Identify which cell holds the provided text, then report its (x, y) central coordinate. 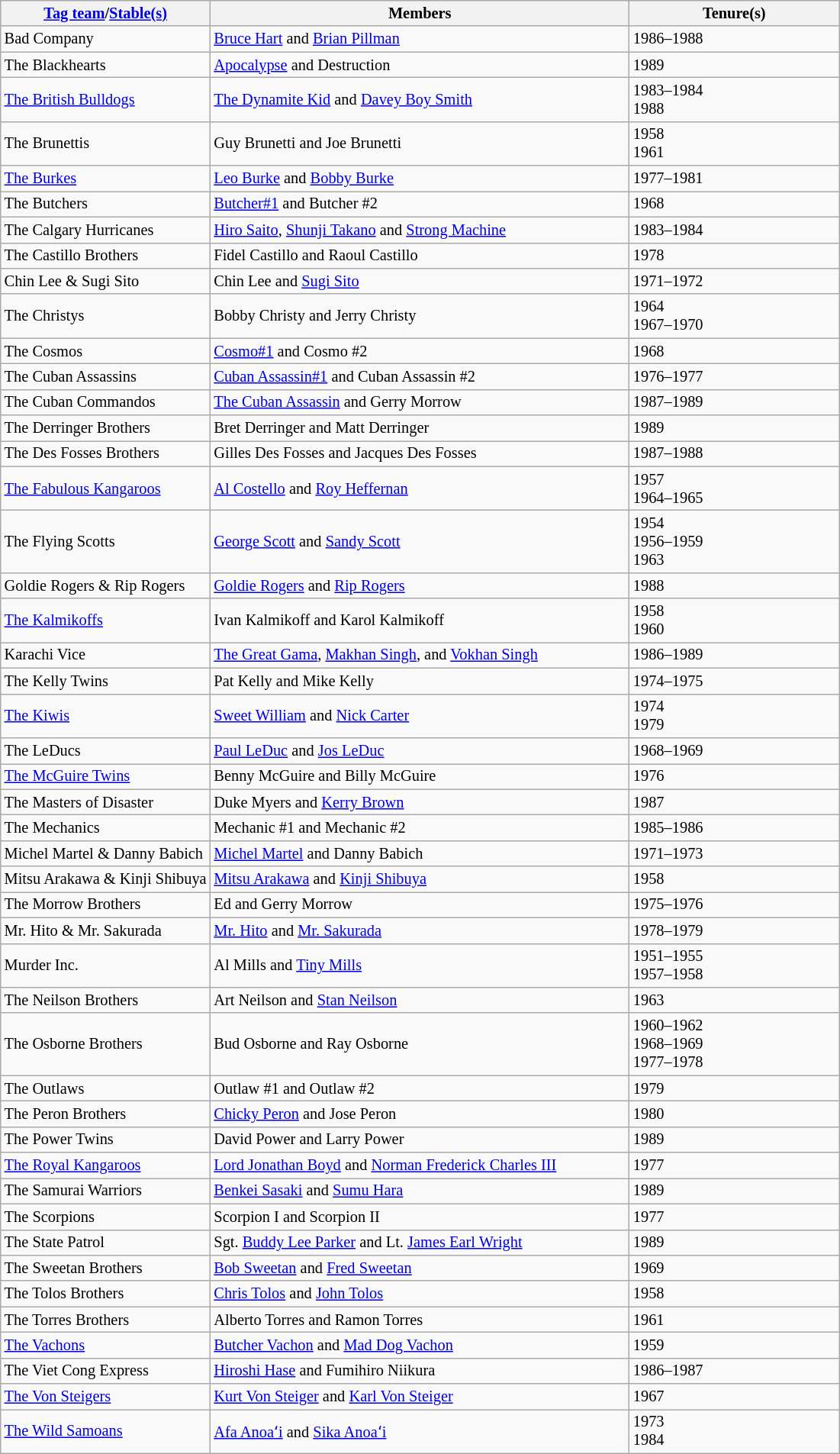
David Power and Larry Power (420, 1140)
The McGuire Twins (105, 776)
Tenure(s) (734, 13)
19641967–1970 (734, 316)
1969 (734, 1268)
Murder Inc. (105, 966)
1971–1973 (734, 853)
Cuban Assassin#1 and Cuban Assassin #2 (420, 376)
1988 (734, 585)
The Cuban Commandos (105, 402)
The Cuban Assassins (105, 376)
The Osborne Brothers (105, 1044)
1977–1981 (734, 179)
1987–1988 (734, 453)
Pat Kelly and Mike Kelly (420, 681)
Mr. Hito & Mr. Sakurada (105, 930)
Duke Myers and Kerry Brown (420, 802)
Hiroshi Hase and Fumihiro Niikura (420, 1371)
Benny McGuire and Billy McGuire (420, 776)
The Outlaws (105, 1088)
The Derringer Brothers (105, 428)
1983–19841988 (734, 99)
1974–1975 (734, 681)
Lord Jonathan Boyd and Norman Frederick Charles III (420, 1165)
Al Mills and Tiny Mills (420, 966)
Apocalypse and Destruction (420, 65)
The Royal Kangaroos (105, 1165)
The Burkes (105, 179)
Goldie Rogers & Rip Rogers (105, 585)
Hiro Saito, Shunji Takano and Strong Machine (420, 230)
The Tolos Brothers (105, 1294)
Michel Martel and Danny Babich (420, 853)
The British Bulldogs (105, 99)
1986–1988 (734, 39)
1968–1969 (734, 750)
Mitsu Arakawa & Kinji Shibuya (105, 879)
Bret Derringer and Matt Derringer (420, 428)
The Torres Brothers (105, 1320)
Paul LeDuc and Jos LeDuc (420, 750)
The Peron Brothers (105, 1114)
The Cuban Assassin and Gerry Morrow (420, 402)
The Morrow Brothers (105, 904)
Kurt Von Steiger and Karl Von Steiger (420, 1397)
Benkei Sasaki and Sumu Hara (420, 1191)
George Scott and Sandy Scott (420, 541)
1979 (734, 1088)
Bobby Christy and Jerry Christy (420, 316)
1976–1977 (734, 376)
The Wild Samoans (105, 1431)
The Butchers (105, 204)
1960–19621968–19691977–1978 (734, 1044)
Mechanic #1 and Mechanic #2 (420, 827)
The Cosmos (105, 351)
1967 (734, 1397)
Karachi Vice (105, 655)
19741979 (734, 716)
Tag team/Stable(s) (105, 13)
The Neilson Brothers (105, 1000)
1980 (734, 1114)
Ivan Kalmikoff and Karol Kalmikoff (420, 621)
Afa Anoaʻi and Sika Anoaʻi (420, 1431)
Outlaw #1 and Outlaw #2 (420, 1088)
Mr. Hito and Mr. Sakurada (420, 930)
1959 (734, 1345)
The LeDucs (105, 750)
The State Patrol (105, 1243)
Mitsu Arakawa and Kinji Shibuya (420, 879)
Chin Lee and Sugi Sito (420, 281)
Alberto Torres and Ramon Torres (420, 1320)
1971–1972 (734, 281)
The Blackhearts (105, 65)
The Masters of Disaster (105, 802)
1986–1989 (734, 655)
Bob Sweetan and Fred Sweetan (420, 1268)
Ed and Gerry Morrow (420, 904)
19571964–1965 (734, 488)
1985–1986 (734, 827)
19541956–19591963 (734, 541)
Bad Company (105, 39)
19731984 (734, 1431)
1987–1989 (734, 402)
The Des Fosses Brothers (105, 453)
Scorpion I and Scorpion II (420, 1217)
1983–1984 (734, 230)
Sweet William and Nick Carter (420, 716)
1976 (734, 776)
19581961 (734, 143)
Michel Martel & Danny Babich (105, 853)
The Vachons (105, 1345)
Chris Tolos and John Tolos (420, 1294)
The Von Steigers (105, 1397)
Goldie Rogers and Rip Rogers (420, 585)
The Viet Cong Express (105, 1371)
Guy Brunetti and Joe Brunetti (420, 143)
1963 (734, 1000)
The Mechanics (105, 827)
Sgt. Buddy Lee Parker and Lt. James Earl Wright (420, 1243)
Members (420, 13)
Bruce Hart and Brian Pillman (420, 39)
The Scorpions (105, 1217)
Art Neilson and Stan Neilson (420, 1000)
1951–19551957–1958 (734, 966)
The Calgary Hurricanes (105, 230)
1978 (734, 256)
The Samurai Warriors (105, 1191)
Bud Osborne and Ray Osborne (420, 1044)
The Kelly Twins (105, 681)
The Dynamite Kid and Davey Boy Smith (420, 99)
19581960 (734, 621)
The Sweetan Brothers (105, 1268)
The Brunettis (105, 143)
1986–1987 (734, 1371)
Fidel Castillo and Raoul Castillo (420, 256)
Chicky Peron and Jose Peron (420, 1114)
Cosmo#1 and Cosmo #2 (420, 351)
The Castillo Brothers (105, 256)
Leo Burke and Bobby Burke (420, 179)
The Fabulous Kangaroos (105, 488)
The Great Gama, Makhan Singh, and Vokhan Singh (420, 655)
Butcher Vachon and Mad Dog Vachon (420, 1345)
The Kiwis (105, 716)
Butcher#1 and Butcher #2 (420, 204)
1978–1979 (734, 930)
1975–1976 (734, 904)
1987 (734, 802)
The Christys (105, 316)
Al Costello and Roy Heffernan (420, 488)
Gilles Des Fosses and Jacques Des Fosses (420, 453)
The Flying Scotts (105, 541)
The Power Twins (105, 1140)
1961 (734, 1320)
Chin Lee & Sugi Sito (105, 281)
The Kalmikoffs (105, 621)
